Capture the cell that displays the provided text and extract its (X, Y) central coordinate. 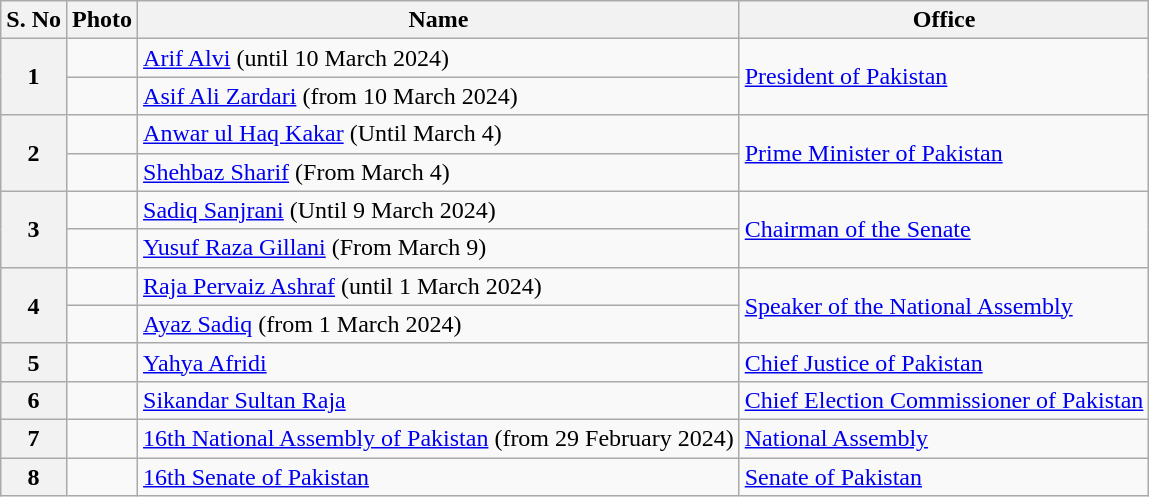
Prime Minister of Pakistan (944, 153)
3 (34, 229)
Yusuf Raza Gillani (From March 9) (439, 248)
Chief Justice of Pakistan (944, 362)
Speaker of the National Assembly (944, 305)
4 (34, 305)
1 (34, 77)
Asif Ali Zardari (from 10 March 2024) (439, 96)
Office (944, 20)
National Assembly (944, 438)
Photo (102, 20)
16th National Assembly of Pakistan (from 29 February 2024) (439, 438)
Yahya Afridi (439, 362)
Ayaz Sadiq (from 1 March 2024) (439, 324)
5 (34, 362)
2 (34, 153)
8 (34, 477)
16th Senate of Pakistan (439, 477)
S. No (34, 20)
7 (34, 438)
Anwar ul Haq Kakar (Until March 4) (439, 134)
Sadiq Sanjrani (Until 9 March 2024) (439, 210)
6 (34, 400)
Name (439, 20)
Arif Alvi (until 10 March 2024) (439, 58)
President of Pakistan (944, 77)
Sikandar Sultan Raja (439, 400)
Chief Election Commissioner of Pakistan (944, 400)
Senate of Pakistan (944, 477)
Raja Pervaiz Ashraf (until 1 March 2024) (439, 286)
Shehbaz Sharif (From March 4) (439, 172)
Chairman of the Senate (944, 229)
